Locate the cell with the specified text and output its [x, y] center coordinate. 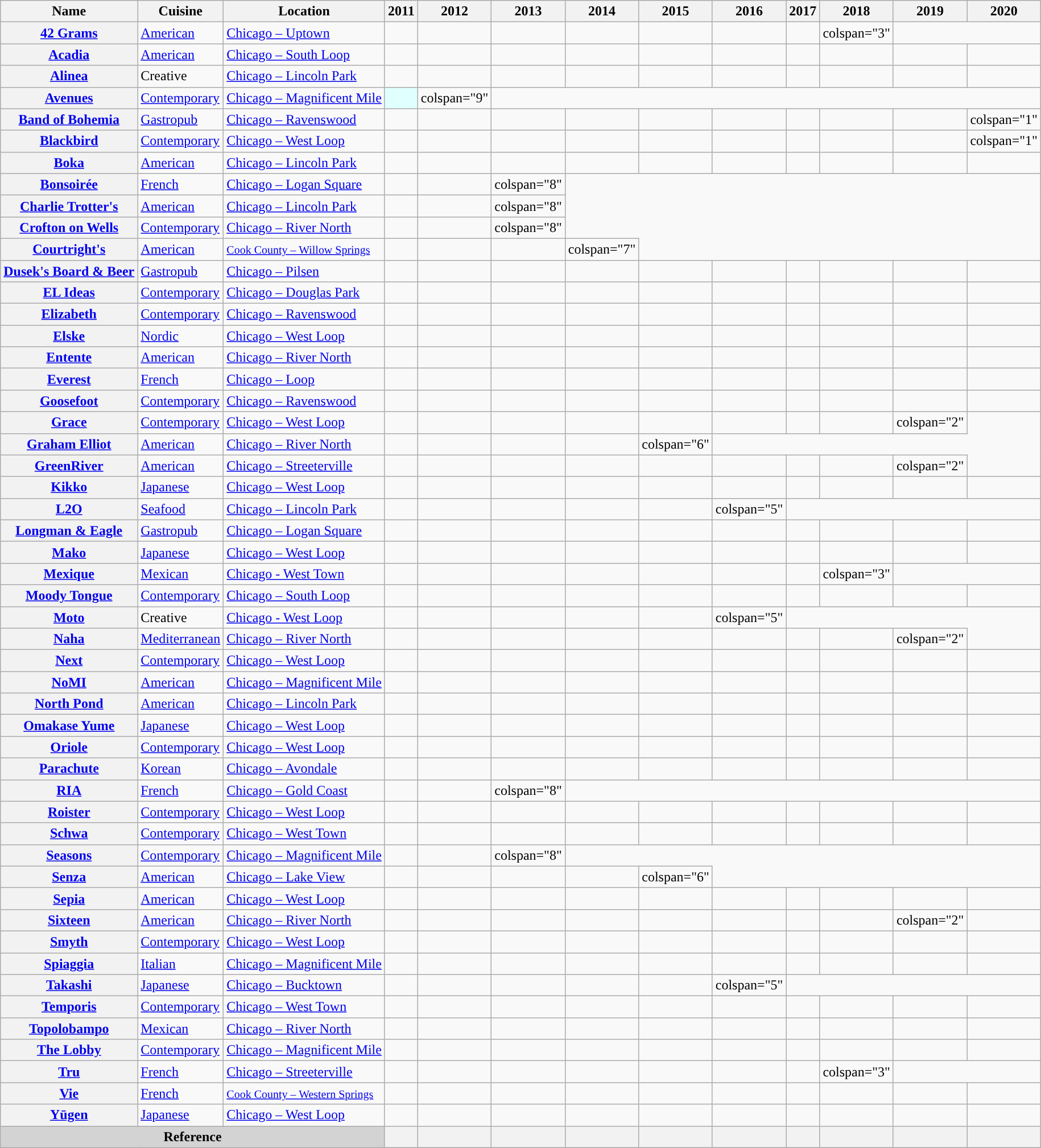
Grace [69, 422]
2017 [803, 11]
Next [69, 661]
Cuisine [181, 11]
Entente [69, 358]
colspan="7" [602, 249]
Seasons [69, 855]
Schwa [69, 834]
L2O [69, 509]
Yūgen [69, 1115]
Acadia [69, 55]
Goosefoot [69, 401]
Kikko [69, 487]
2014 [602, 11]
EL Ideas [69, 293]
Cook County – Willow Springs [304, 249]
Italian [181, 964]
Naha [69, 639]
2015 [676, 11]
Sepia [69, 898]
Vie [69, 1093]
Blackbird [69, 141]
North Pond [69, 704]
Chicago – Pilsen [304, 271]
Charlie Trotter's [69, 206]
2018 [857, 11]
RIA [69, 790]
colspan="9" [455, 98]
Chicago – Lake View [304, 877]
Location [304, 11]
Name [69, 11]
Parachute [69, 769]
2019 [930, 11]
Dusek's Board & Beer [69, 271]
Chicago – Gold Coast [304, 790]
Chicago - West Town [304, 574]
Sixteen [69, 920]
Chicago – Bucktown [304, 985]
Alinea [69, 76]
NoMI [69, 682]
The Lobby [69, 1050]
Cook County – Western Springs [304, 1093]
Elizabeth [69, 314]
Oriole [69, 747]
Smyth [69, 942]
Everest [69, 379]
Moto [69, 617]
Crofton on Wells [69, 227]
Courtright's [69, 249]
Chicago – Uptown [304, 33]
Graham Elliot [69, 444]
Omakase Yume [69, 726]
Elske [69, 336]
Senza [69, 877]
2013 [528, 11]
Takashi [69, 985]
Mediterranean [181, 639]
Longman & Eagle [69, 531]
Mako [69, 552]
Reference [193, 1137]
Topolobampo [69, 1029]
Boka [69, 163]
Seafood [181, 509]
2012 [455, 11]
Chicago - West Loop [304, 617]
Tru [69, 1072]
Nordic [181, 336]
GreenRiver [69, 466]
Bonsoirée [69, 184]
Mexique [69, 574]
Chicago – Douglas Park [304, 293]
42 Grams [69, 33]
Chicago – Avondale [304, 769]
Band of Bohemia [69, 119]
2016 [749, 11]
Avenues [69, 98]
Chicago – Loop [304, 379]
2020 [1004, 11]
2011 [401, 11]
Moody Tongue [69, 595]
Spiaggia [69, 964]
Temporis [69, 1007]
Korean [181, 769]
Roister [69, 812]
